Find where the given text appears and provide that cell's center as [x, y] coordinate. 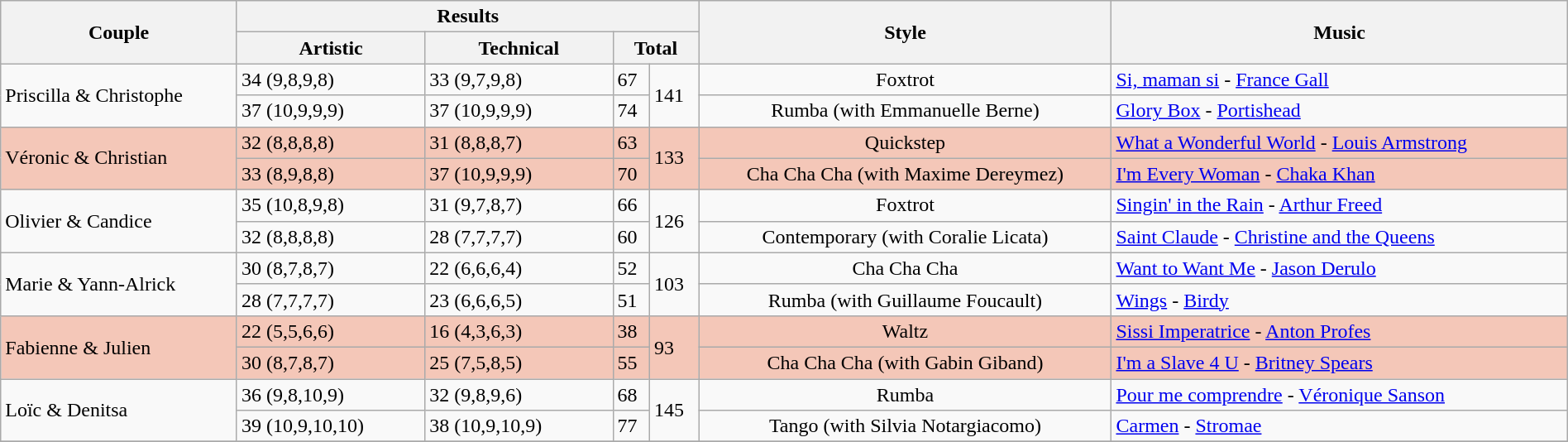
39 (10,9,10,10) [331, 426]
22 (5,5,6,6) [331, 331]
145 [674, 411]
Priscilla & Christophe [119, 95]
Marie & Yann-Alrick [119, 284]
Singin' in the Rain - Arthur Freed [1340, 205]
93 [674, 347]
126 [674, 221]
32 (9,8,9,6) [519, 395]
34 (9,8,9,8) [331, 79]
Rumba [905, 395]
25 (7,5,8,5) [519, 363]
141 [674, 95]
Music [1340, 32]
Total [656, 48]
Cha Cha Cha (with Gabin Giband) [905, 363]
Rumba (with Guillaume Foucault) [905, 300]
103 [674, 284]
31 (9,7,8,7) [519, 205]
Style [905, 32]
I'm Every Woman - Chaka Khan [1340, 174]
Loïc & Denitsa [119, 411]
Wings - Birdy [1340, 300]
67 [631, 79]
51 [631, 300]
Véronic & Christian [119, 158]
38 [631, 331]
33 (8,9,8,8) [331, 174]
16 (4,3,6,3) [519, 331]
Contemporary (with Coralie Licata) [905, 237]
Artistic [331, 48]
What a Wonderful World - Louis Armstrong [1340, 142]
60 [631, 237]
55 [631, 363]
74 [631, 111]
Results [468, 17]
I'm a Slave 4 U - Britney Spears [1340, 363]
31 (8,8,8,7) [519, 142]
77 [631, 426]
Cha Cha Cha (with Maxime Dereymez) [905, 174]
70 [631, 174]
36 (9,8,10,9) [331, 395]
35 (10,8,9,8) [331, 205]
Technical [519, 48]
Quickstep [905, 142]
Fabienne & Julien [119, 347]
38 (10,9,10,9) [519, 426]
33 (9,7,9,8) [519, 79]
Sissi Imperatrice - Anton Profes [1340, 331]
Want to Want Me - Jason Derulo [1340, 268]
Si, maman si - France Gall [1340, 79]
Tango (with Silvia Notargiacomo) [905, 426]
Waltz [905, 331]
Olivier & Candice [119, 221]
Couple [119, 32]
Rumba (with Emmanuelle Berne) [905, 111]
52 [631, 268]
66 [631, 205]
23 (6,6,6,5) [519, 300]
Cha Cha Cha [905, 268]
Carmen - Stromae [1340, 426]
Glory Box - Portishead [1340, 111]
Saint Claude - Christine and the Queens [1340, 237]
22 (6,6,6,4) [519, 268]
133 [674, 158]
68 [631, 395]
Pour me comprendre - Véronique Sanson [1340, 395]
63 [631, 142]
